Search for the cell housing the specified text and yield its (X, Y) center coordinate. 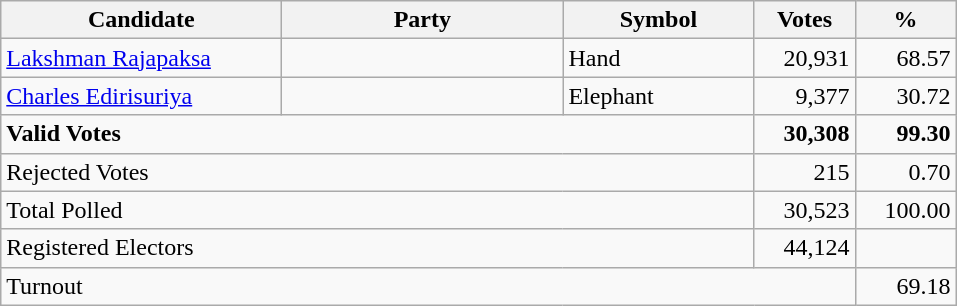
Turnout (428, 286)
Rejected Votes (378, 172)
Lakshman Rajapaksa (142, 58)
44,124 (804, 248)
30,308 (804, 134)
100.00 (906, 210)
Registered Electors (378, 248)
20,931 (804, 58)
Valid Votes (378, 134)
215 (804, 172)
68.57 (906, 58)
Votes (804, 20)
Charles Edirisuriya (142, 96)
Total Polled (378, 210)
0.70 (906, 172)
Symbol (658, 20)
30.72 (906, 96)
69.18 (906, 286)
Candidate (142, 20)
Elephant (658, 96)
30,523 (804, 210)
9,377 (804, 96)
Party (422, 20)
99.30 (906, 134)
% (906, 20)
Hand (658, 58)
